Find where the given text appears and provide that cell's center as (x, y) coordinate. 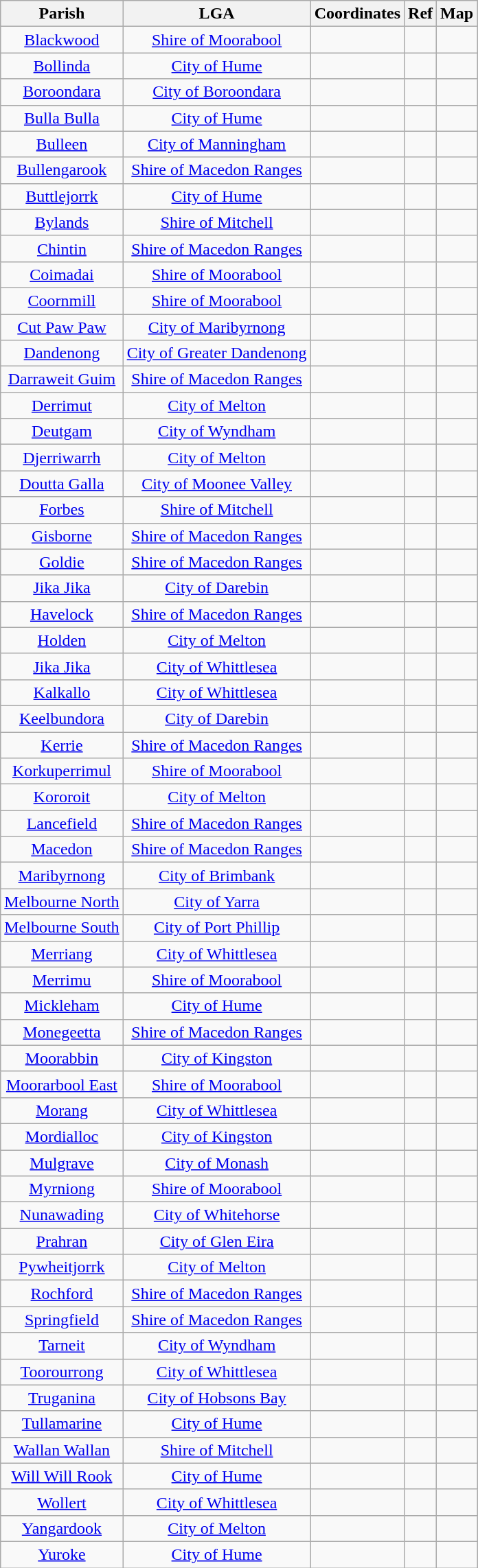
Cut Paw Paw (62, 327)
Buttlejorrk (62, 196)
Havelock (62, 614)
Bylands (62, 222)
Yangardook (62, 1528)
Pywheitjorrk (62, 1267)
Boroondara (62, 92)
City of Brimbank (217, 876)
Holden (62, 640)
Macedon (62, 850)
Mickleham (62, 1006)
Bullengarook (62, 170)
Bulla Bulla (62, 118)
Kalkallo (62, 692)
Kororoit (62, 797)
Korkuperrimul (62, 771)
Mulgrave (62, 1163)
Monegeetta (62, 1032)
City of Moonee Valley (217, 484)
Bulleen (62, 144)
Yuroke (62, 1554)
Deutgam (62, 432)
Melbourne South (62, 928)
Parish (62, 14)
Chintin (62, 248)
Djerriwarrh (62, 458)
City of Boroondara (217, 92)
City of Maribyrnong (217, 327)
Blackwood (62, 40)
Toorourrong (62, 1372)
Truganina (62, 1398)
LGA (217, 14)
Kerrie (62, 745)
Prahran (62, 1241)
Springfield (62, 1320)
Wallan Wallan (62, 1450)
Dandenong (62, 353)
City of Hobsons Bay (217, 1398)
Goldie (62, 562)
Tarneit (62, 1346)
Bollinda (62, 66)
Map (457, 14)
Coornmill (62, 301)
Wollert (62, 1502)
Merrimu (62, 980)
Tullamarine (62, 1424)
Derrimut (62, 406)
City of Glen Eira (217, 1241)
Coimadai (62, 274)
City of Manningham (217, 144)
Coordinates (357, 14)
Ref (420, 14)
Darraweit Guim (62, 379)
Will Will Rook (62, 1476)
Doutta Galla (62, 484)
Moorarbool East (62, 1084)
Melbourne North (62, 902)
Rochford (62, 1294)
City of Greater Dandenong (217, 353)
Keelbundora (62, 718)
Nunawading (62, 1215)
Moorabbin (62, 1058)
City of Port Phillip (217, 928)
Merriang (62, 954)
Mordialloc (62, 1136)
City of Whitehorse (217, 1215)
Morang (62, 1110)
Gisborne (62, 536)
Lancefield (62, 823)
Myrniong (62, 1189)
City of Yarra (217, 902)
City of Monash (217, 1163)
Maribyrnong (62, 876)
Forbes (62, 510)
